Return the [x, y] coordinate for the center point of the cell that contains the specified text.  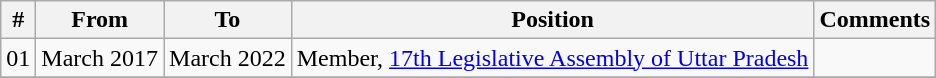
Member, 17th Legislative Assembly of Uttar Pradesh [552, 58]
March 2022 [228, 58]
01 [18, 58]
# [18, 20]
Position [552, 20]
Comments [875, 20]
From [100, 20]
To [228, 20]
March 2017 [100, 58]
